Capture the cell that displays the provided text and extract its [X, Y] central coordinate. 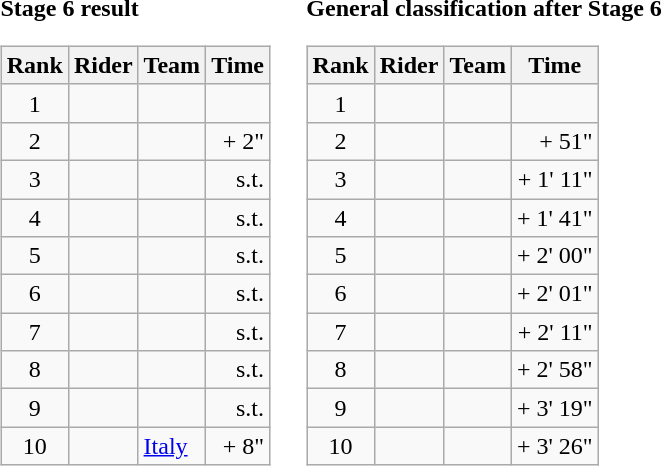
+ 3' 19" [554, 408]
+ 8" [238, 446]
Italy [172, 446]
+ 2' 11" [554, 332]
+ 1' 41" [554, 217]
+ 2" [238, 141]
+ 2' 01" [554, 294]
+ 2' 00" [554, 256]
+ 2' 58" [554, 370]
+ 51" [554, 141]
+ 1' 11" [554, 179]
+ 3' 26" [554, 446]
